Determine the (X, Y) coordinate at the center of the cell enclosing the given text.  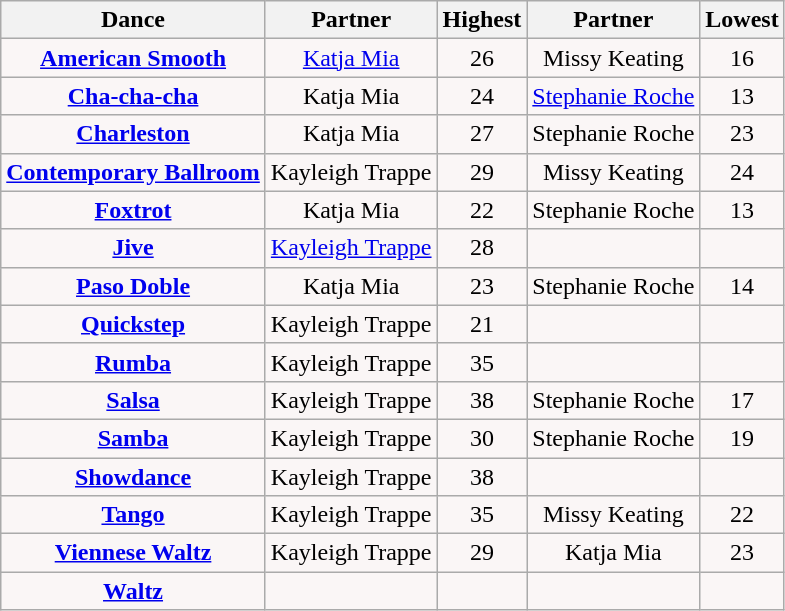
Dance (134, 20)
Rumba (134, 362)
Highest (482, 20)
Paso Doble (134, 286)
Tango (134, 515)
26 (482, 58)
Contemporary Ballroom (134, 172)
Salsa (134, 400)
Cha-cha-cha (134, 96)
28 (482, 248)
Samba (134, 438)
Waltz (134, 591)
14 (742, 286)
Showdance (134, 477)
Foxtrot (134, 210)
19 (742, 438)
Charleston (134, 134)
Quickstep (134, 324)
American Smooth (134, 58)
21 (482, 324)
Jive (134, 248)
27 (482, 134)
Lowest (742, 20)
16 (742, 58)
30 (482, 438)
17 (742, 400)
Viennese Waltz (134, 553)
